For the text-containing cell, return its midpoint in (x, y) coordinate format. 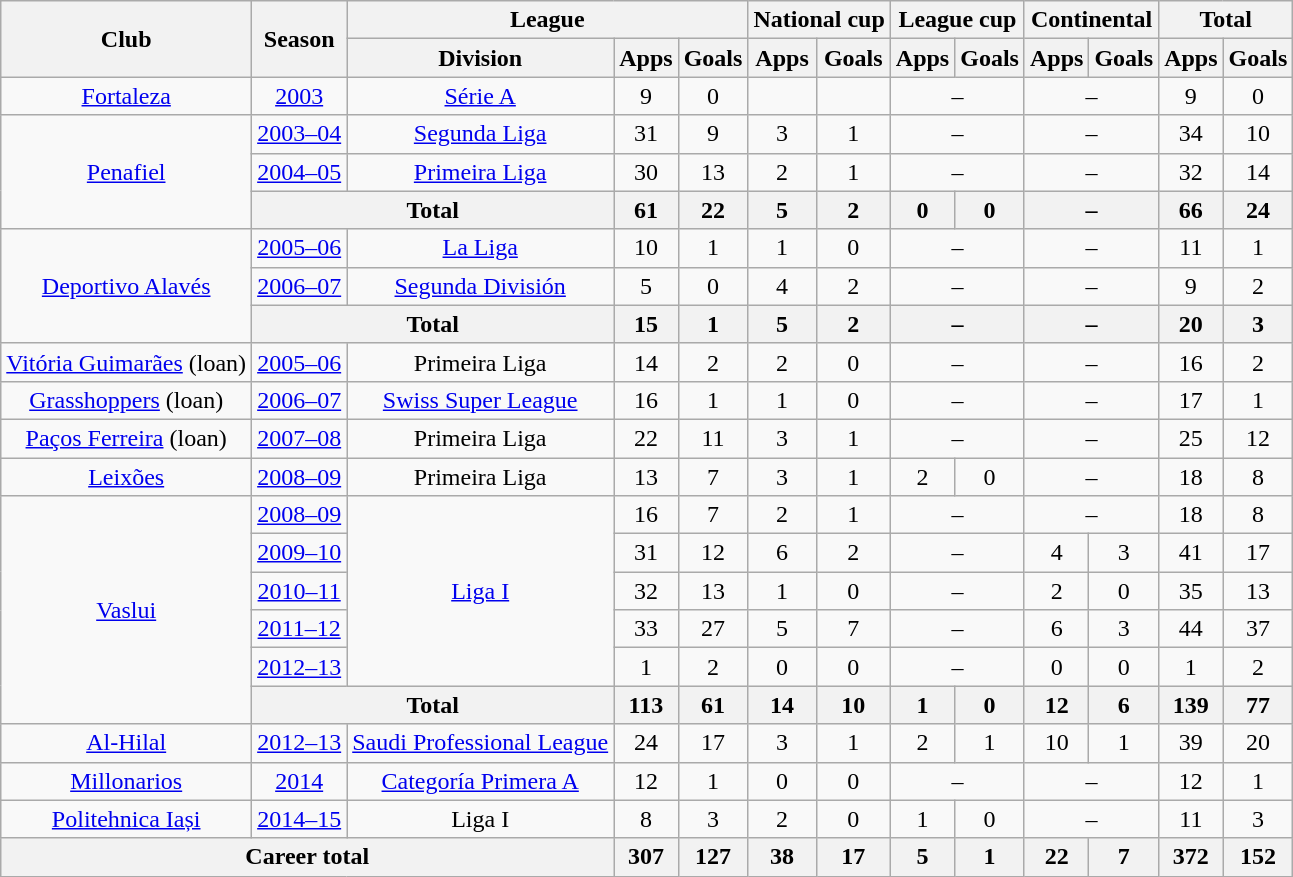
Leixões (126, 477)
League (548, 20)
2003–04 (300, 134)
Swiss Super League (480, 400)
Segunda División (480, 286)
Vitória Guimarães (loan) (126, 362)
33 (646, 629)
Al-Hilal (126, 743)
Division (480, 58)
Millonarios (126, 781)
30 (646, 172)
2011–12 (300, 629)
National cup (819, 20)
Categoría Primera A (480, 781)
38 (782, 857)
127 (713, 857)
34 (1191, 134)
Vaslui (126, 610)
Career total (308, 857)
2003 (300, 96)
Fortaleza (126, 96)
2007–08 (300, 438)
15 (646, 324)
35 (1191, 591)
Paços Ferreira (loan) (126, 438)
Continental (1091, 20)
2014–15 (300, 819)
139 (1191, 705)
37 (1258, 629)
113 (646, 705)
Saudi Professional League (480, 743)
Penafiel (126, 172)
372 (1191, 857)
25 (1191, 438)
Deportivo Alavés (126, 286)
La Liga (480, 248)
Politehnica Iași (126, 819)
Season (300, 39)
Club (126, 39)
152 (1258, 857)
44 (1191, 629)
Grasshoppers (loan) (126, 400)
2010–11 (300, 591)
77 (1258, 705)
307 (646, 857)
2014 (300, 781)
League cup (957, 20)
2004–05 (300, 172)
66 (1191, 210)
Série A (480, 96)
Segunda Liga (480, 134)
41 (1191, 553)
27 (713, 629)
2009–10 (300, 553)
39 (1191, 743)
